Return the (X, Y) coordinate for the center point of the cell that contains the specified text.  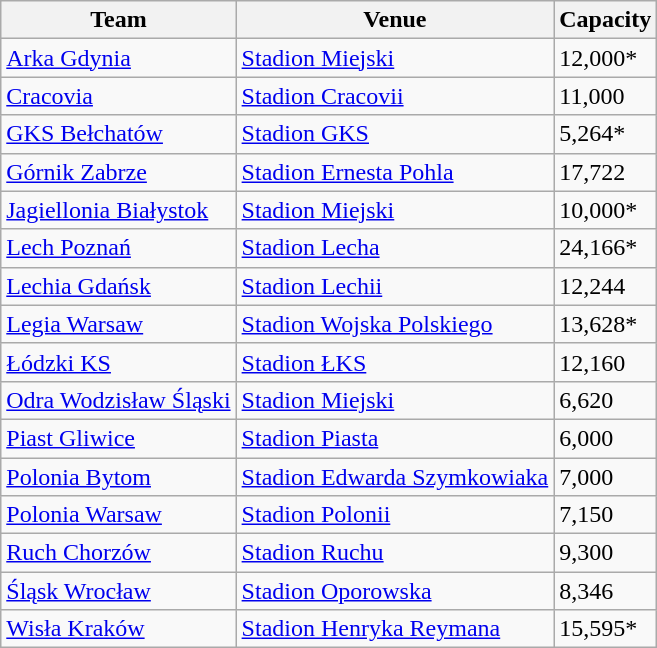
Arka Gdynia (118, 58)
7,150 (606, 515)
Stadion Ernesta Pohla (395, 172)
Stadion Cracovii (395, 96)
17,722 (606, 172)
Polonia Bytom (118, 477)
Stadion Lechii (395, 286)
Cracovia (118, 96)
12,244 (606, 286)
6,000 (606, 438)
Stadion Piasta (395, 438)
9,300 (606, 553)
Wisła Kraków (118, 629)
11,000 (606, 96)
Capacity (606, 20)
Łódzki KS (118, 362)
12,000* (606, 58)
12,160 (606, 362)
10,000* (606, 210)
5,264* (606, 134)
Odra Wodzisław Śląski (118, 400)
Górnik Zabrze (118, 172)
Stadion Oporowska (395, 591)
Stadion ŁKS (395, 362)
Stadion Polonii (395, 515)
Lech Poznań (118, 248)
Venue (395, 20)
Stadion Edwarda Szymkowiaka (395, 477)
Stadion Wojska Polskiego (395, 324)
Stadion Lecha (395, 248)
6,620 (606, 400)
GKS Bełchatów (118, 134)
Jagiellonia Białystok (118, 210)
Stadion Ruchu (395, 553)
15,595* (606, 629)
Lechia Gdańsk (118, 286)
Legia Warsaw (118, 324)
Team (118, 20)
Stadion GKS (395, 134)
Ruch Chorzów (118, 553)
13,628* (606, 324)
Polonia Warsaw (118, 515)
Śląsk Wrocław (118, 591)
7,000 (606, 477)
Stadion Henryka Reymana (395, 629)
8,346 (606, 591)
24,166* (606, 248)
Piast Gliwice (118, 438)
